Find where the given text appears and provide that cell's center as (X, Y) coordinate. 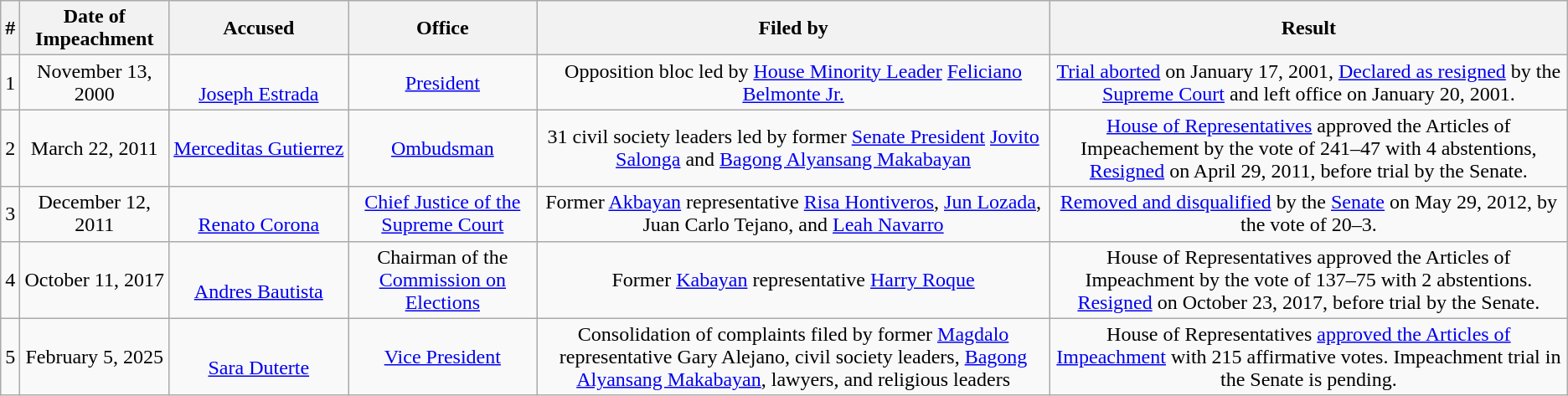
Former Kabayan representative Harry Roque (794, 280)
December 12, 2011 (95, 214)
4 (10, 280)
3 (10, 214)
President (442, 82)
Result (1308, 28)
Andres Bautista (259, 280)
Sara Duterte (259, 357)
October 11, 2017 (95, 280)
March 22, 2011 (95, 148)
Trial aborted on January 17, 2001, Declared as resigned by the Supreme Court and left office on January 20, 2001. (1308, 82)
Removed and disqualified by the Senate on May 29, 2012, by the vote of 20–3. (1308, 214)
Office (442, 28)
Accused (259, 28)
1 (10, 82)
5 (10, 357)
November 13, 2000 (95, 82)
February 5, 2025 (95, 357)
Merceditas Gutierrez (259, 148)
Opposition bloc led by House Minority Leader Feliciano Belmonte Jr. (794, 82)
Chief Justice of the Supreme Court (442, 214)
Former Akbayan representative Risa Hontiveros, Jun Lozada, Juan Carlo Tejano, and Leah Navarro (794, 214)
Date of Impeachment (95, 28)
# (10, 28)
Filed by (794, 28)
Renato Corona (259, 214)
House of Representatives approved the Articles of Impeachment with 215 affirmative votes. Impeachment trial in the Senate is pending. (1308, 357)
Chairman of the Commission on Elections (442, 280)
2 (10, 148)
31 civil society leaders led by former Senate President Jovito Salonga and Bagong Alyansang Makabayan (794, 148)
Vice President (442, 357)
Joseph Estrada (259, 82)
Ombudsman (442, 148)
